Detect which cell encompasses the target text, then output its (x, y) center coordinate. 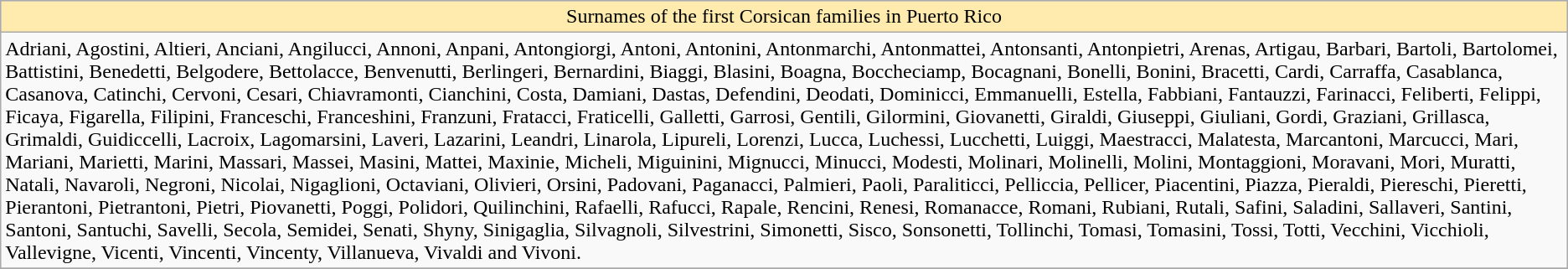
Surnames of the first Corsican families in Puerto Rico (784, 17)
